Detect which cell encompasses the target text, then output its (X, Y) center coordinate. 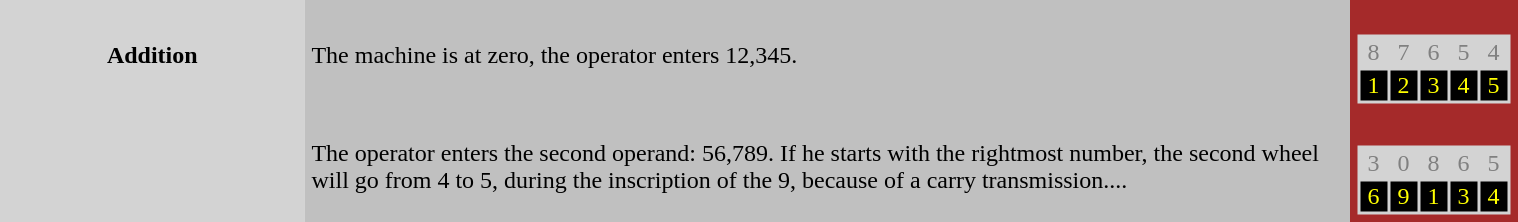
0 (1404, 163)
3 0 8 6 5 6 9 1 3 4 (1433, 166)
8 7 6 5 4 1 2 3 4 5 (1433, 56)
The machine is at zero, the operator enters 12,345. (826, 56)
Addition (152, 56)
7 (1404, 53)
2 (1404, 85)
9 (1404, 197)
